Capture the cell that displays the provided text and extract its [X, Y] central coordinate. 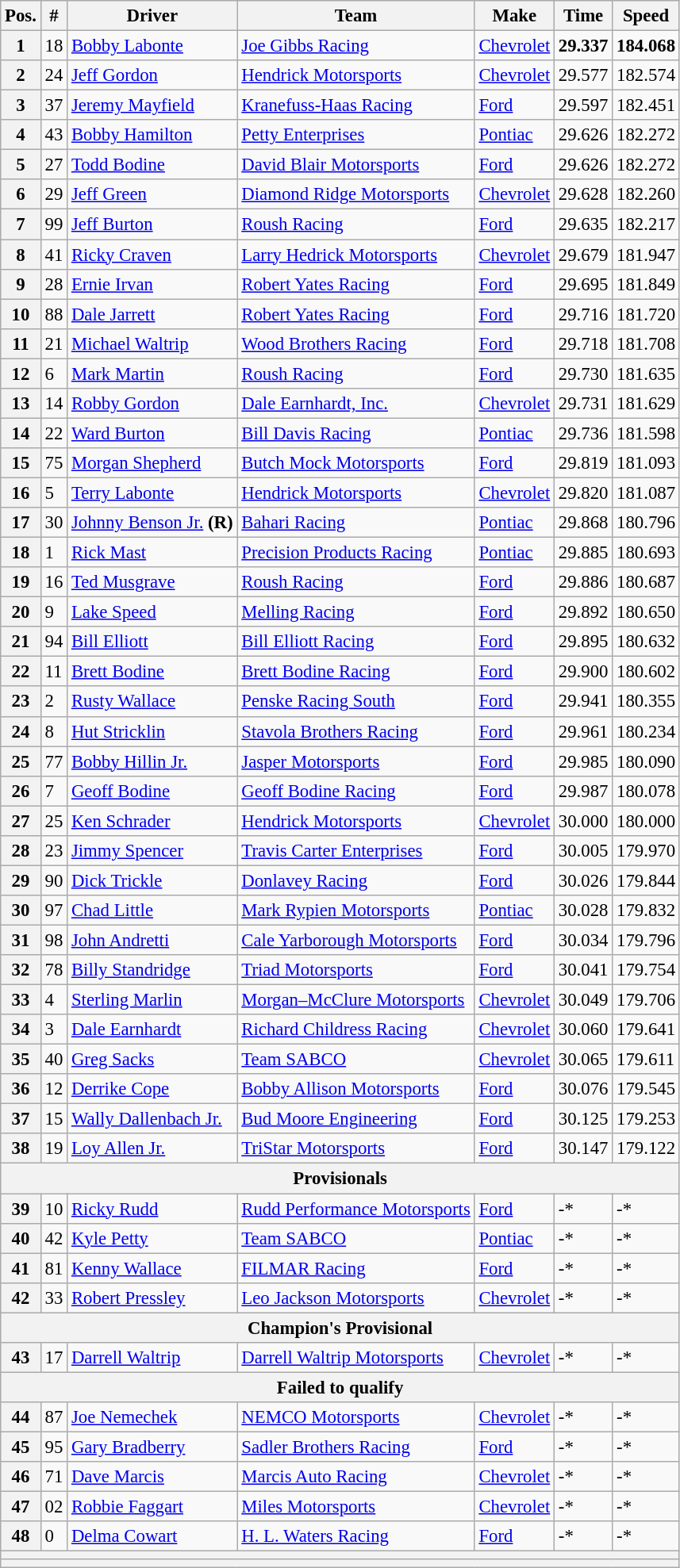
181.708 [646, 343]
Rudd Performance Motorsports [355, 1209]
Dale Earnhardt [152, 1029]
47 [21, 1507]
Dave Marcis [152, 1477]
29.900 [584, 672]
Morgan Shepherd [152, 463]
Diamond Ridge Motorsports [355, 194]
Geoff Bodine Racing [355, 791]
181.947 [646, 255]
# [54, 16]
45 [21, 1447]
Ted Musgrave [152, 582]
Travis Carter Enterprises [355, 851]
29.597 [584, 105]
87 [54, 1417]
Pos. [21, 16]
30.065 [584, 1060]
180.090 [646, 761]
179.844 [646, 880]
30.125 [584, 1119]
98 [54, 940]
29.885 [584, 553]
Todd Bodine [152, 165]
Joe Nemechek [152, 1417]
180.687 [646, 582]
Brett Bodine Racing [355, 672]
Marcis Auto Racing [355, 1477]
Lake Speed [152, 612]
30.041 [584, 970]
Billy Standridge [152, 970]
29.961 [584, 731]
179.832 [646, 911]
99 [54, 224]
Jimmy Spencer [152, 851]
29.577 [584, 75]
Gary Bradberry [152, 1447]
TriStar Motorsports [355, 1149]
Brett Bodine [152, 672]
179.754 [646, 970]
29.731 [584, 404]
Make [514, 16]
Wally Dallenbach Jr. [152, 1119]
29.868 [584, 523]
Hut Stricklin [152, 731]
48 [21, 1536]
180.602 [646, 672]
29.819 [584, 463]
Jeff Green [152, 194]
30.076 [584, 1089]
78 [54, 970]
29.337 [584, 46]
32 [21, 970]
Champion's Provisional [340, 1328]
Bobby Allison Motorsports [355, 1089]
Ken Schrader [152, 821]
Team [355, 16]
Triad Motorsports [355, 970]
Sadler Brothers Racing [355, 1447]
Jeff Gordon [152, 75]
36 [21, 1089]
26 [21, 791]
30.034 [584, 940]
75 [54, 463]
Butch Mock Motorsports [355, 463]
Speed [646, 16]
29.695 [584, 284]
Bill Elliott [152, 642]
179.796 [646, 940]
181.087 [646, 493]
Kenny Wallace [152, 1268]
Rusty Wallace [152, 702]
30.005 [584, 851]
Richard Childress Racing [355, 1029]
31 [21, 940]
Darrell Waltrip Motorsports [355, 1358]
180.650 [646, 612]
90 [54, 880]
181.629 [646, 404]
Time [584, 16]
Chad Little [152, 911]
180.078 [646, 791]
184.068 [646, 46]
181.849 [646, 284]
30.028 [584, 911]
Bill Elliott Racing [355, 642]
Melling Racing [355, 612]
Dale Earnhardt, Inc. [355, 404]
29.718 [584, 343]
Dick Trickle [152, 880]
Terry Labonte [152, 493]
13 [21, 404]
Kranefuss-Haas Racing [355, 105]
Jeremy Mayfield [152, 105]
Jasper Motorsports [355, 761]
180.000 [646, 821]
Ricky Craven [152, 255]
30.147 [584, 1149]
Robbie Faggart [152, 1507]
Larry Hedrick Motorsports [355, 255]
181.598 [646, 433]
182.451 [646, 105]
Loy Allen Jr. [152, 1149]
181.093 [646, 463]
30.049 [584, 1000]
29.628 [584, 194]
180.355 [646, 702]
Robby Gordon [152, 404]
81 [54, 1268]
Sterling Marlin [152, 1000]
181.635 [646, 374]
Darrell Waltrip [152, 1358]
Penske Racing South [355, 702]
94 [54, 642]
Provisionals [340, 1179]
29.635 [584, 224]
35 [21, 1060]
182.260 [646, 194]
46 [21, 1477]
Bobby Labonte [152, 46]
David Blair Motorsports [355, 165]
Bobby Hamilton [152, 135]
Miles Motorsports [355, 1507]
Kyle Petty [152, 1238]
71 [54, 1477]
180.693 [646, 553]
Petty Enterprises [355, 135]
29.895 [584, 642]
0 [54, 1536]
H. L. Waters Racing [355, 1536]
29.987 [584, 791]
29.716 [584, 314]
Driver [152, 16]
182.574 [646, 75]
179.641 [646, 1029]
182.217 [646, 224]
180.632 [646, 642]
44 [21, 1417]
Michael Waltrip [152, 343]
179.122 [646, 1149]
Geoff Bodine [152, 791]
Ricky Rudd [152, 1209]
30.026 [584, 880]
29.679 [584, 255]
Rick Mast [152, 553]
Bill Davis Racing [355, 433]
181.720 [646, 314]
Mark Martin [152, 374]
02 [54, 1507]
Cale Yarborough Motorsports [355, 940]
179.611 [646, 1060]
179.970 [646, 851]
179.706 [646, 1000]
179.545 [646, 1089]
Leo Jackson Motorsports [355, 1298]
95 [54, 1447]
Jeff Burton [152, 224]
Stavola Brothers Racing [355, 731]
20 [21, 612]
Bobby Hillin Jr. [152, 761]
29.730 [584, 374]
FILMAR Racing [355, 1268]
Mark Rypien Motorsports [355, 911]
88 [54, 314]
97 [54, 911]
29.941 [584, 702]
180.796 [646, 523]
29.736 [584, 433]
Failed to qualify [340, 1387]
30.060 [584, 1029]
Delma Cowart [152, 1536]
180.234 [646, 731]
30.000 [584, 821]
29.985 [584, 761]
29.886 [584, 582]
34 [21, 1029]
29.892 [584, 612]
39 [21, 1209]
Bahari Racing [355, 523]
Ernie Irvan [152, 284]
Wood Brothers Racing [355, 343]
Morgan–McClure Motorsports [355, 1000]
Donlavey Racing [355, 880]
Precision Products Racing [355, 553]
38 [21, 1149]
Robert Pressley [152, 1298]
Dale Jarrett [152, 314]
179.253 [646, 1119]
77 [54, 761]
NEMCO Motorsports [355, 1417]
Joe Gibbs Racing [355, 46]
Greg Sacks [152, 1060]
Johnny Benson Jr. (R) [152, 523]
29.820 [584, 493]
John Andretti [152, 940]
Ward Burton [152, 433]
Bud Moore Engineering [355, 1119]
Derrike Cope [152, 1089]
